Locate the cell with the specified text and output its (X, Y) center coordinate. 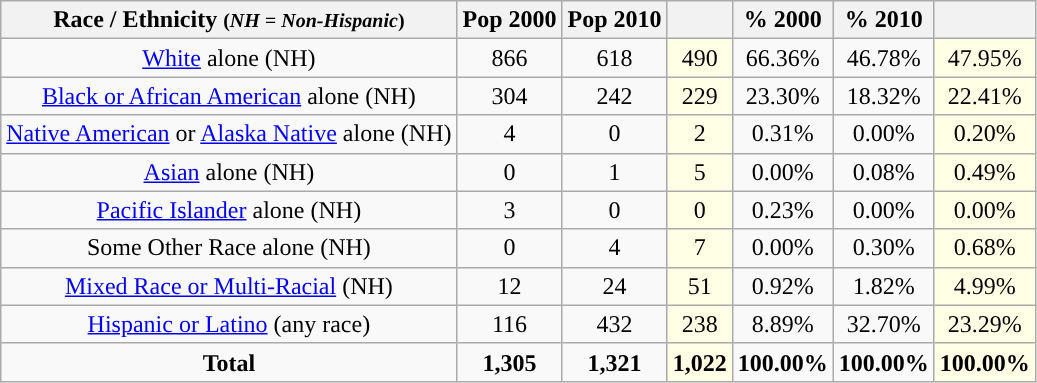
5 (700, 172)
Pacific Islander alone (NH) (229, 210)
0.49% (984, 172)
18.32% (884, 96)
24 (614, 286)
32.70% (884, 324)
47.95% (984, 58)
22.41% (984, 96)
23.30% (782, 96)
1 (614, 172)
12 (510, 286)
% 2000 (782, 20)
Asian alone (NH) (229, 172)
1,305 (510, 362)
8.89% (782, 324)
432 (614, 324)
0.92% (782, 286)
0.20% (984, 134)
238 (700, 324)
0.31% (782, 134)
51 (700, 286)
Native American or Alaska Native alone (NH) (229, 134)
242 (614, 96)
Black or African American alone (NH) (229, 96)
4.99% (984, 286)
3 (510, 210)
Some Other Race alone (NH) (229, 248)
Total (229, 362)
Hispanic or Latino (any race) (229, 324)
7 (700, 248)
0.68% (984, 248)
46.78% (884, 58)
Race / Ethnicity (NH = Non-Hispanic) (229, 20)
23.29% (984, 324)
866 (510, 58)
116 (510, 324)
0.23% (782, 210)
1,022 (700, 362)
% 2010 (884, 20)
229 (700, 96)
490 (700, 58)
2 (700, 134)
Mixed Race or Multi-Racial (NH) (229, 286)
66.36% (782, 58)
1.82% (884, 286)
618 (614, 58)
304 (510, 96)
0.08% (884, 172)
1,321 (614, 362)
0.30% (884, 248)
Pop 2000 (510, 20)
White alone (NH) (229, 58)
Pop 2010 (614, 20)
